Output the [x, y] coordinate of the center of the cell containing the given text.  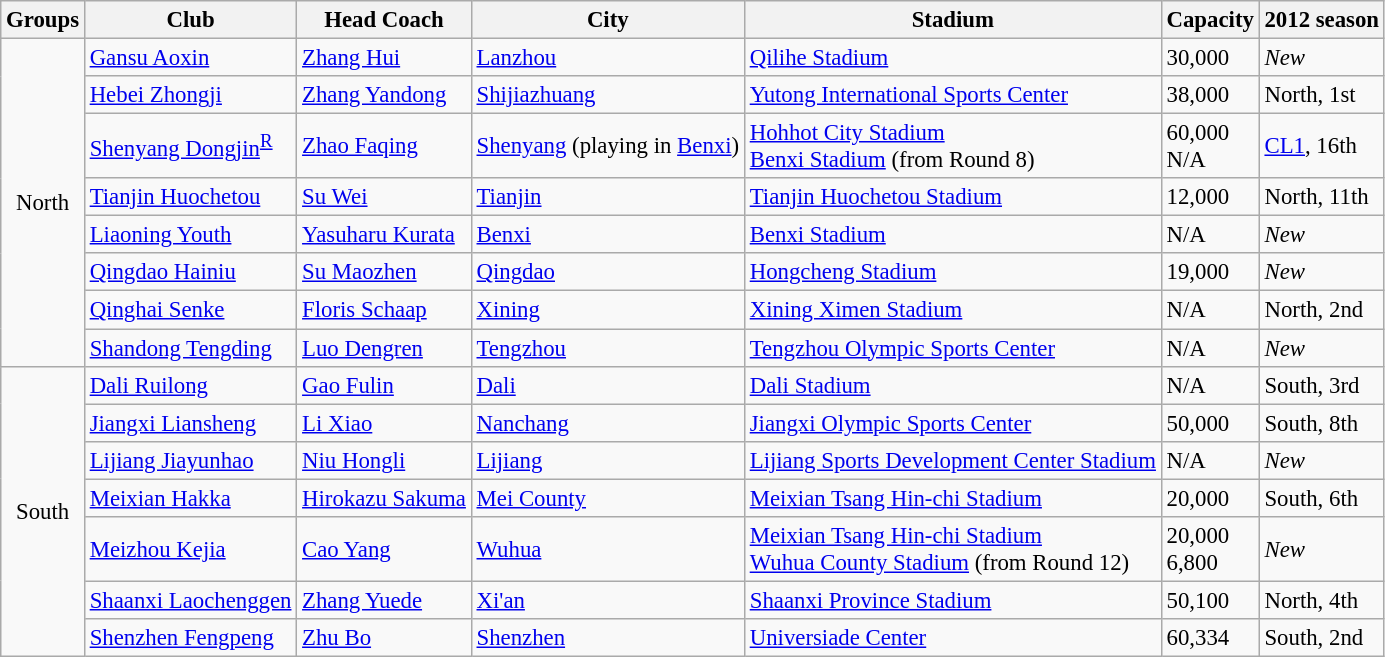
Zhang Yuede [384, 600]
60,000N/A [1210, 146]
Su Maozhen [384, 273]
Jiangxi Olympic Sports Center [952, 423]
Tianjin Huochetou [190, 197]
30,000 [1210, 58]
Lijiang Sports Development Center Stadium [952, 460]
North, 2nd [1322, 310]
Tianjin [608, 197]
Benxi Stadium [952, 235]
12,000 [1210, 197]
Yutong International Sports Center [952, 95]
Gansu Aoxin [190, 58]
Zhao Faqing [384, 146]
Cao Yang [384, 550]
Floris Schaap [384, 310]
Dali Ruilong [190, 385]
Dali [608, 385]
Zhu Bo [384, 638]
Qingdao Hainiu [190, 273]
North, 11th [1322, 197]
Qinghai Senke [190, 310]
Shenzhen [608, 638]
Groups [43, 20]
Shenyang DongjinR [190, 146]
Meizhou Kejia [190, 550]
South, 3rd [1322, 385]
Mei County [608, 498]
38,000 [1210, 95]
50,100 [1210, 600]
North, 4th [1322, 600]
19,000 [1210, 273]
Zhang Hui [384, 58]
Li Xiao [384, 423]
Zhang Yandong [384, 95]
Gao Fulin [384, 385]
Xining [608, 310]
Tianjin Huochetou Stadium [952, 197]
Hongcheng Stadium [952, 273]
Shenyang (playing in Benxi) [608, 146]
Lijiang [608, 460]
South, 6th [1322, 498]
South, 8th [1322, 423]
Meixian Hakka [190, 498]
Qilihe Stadium [952, 58]
Hirokazu Sakuma [384, 498]
Wuhua [608, 550]
50,000 [1210, 423]
Xi'an [608, 600]
Liaoning Youth [190, 235]
2012 season [1322, 20]
Head Coach [384, 20]
Lanzhou [608, 58]
20,0006,800 [1210, 550]
Qingdao [608, 273]
South [43, 511]
Capacity [1210, 20]
Universiade Center [952, 638]
Meixian Tsang Hin-chi Stadium [952, 498]
Club [190, 20]
Shandong Tengding [190, 348]
20,000 [1210, 498]
Dali Stadium [952, 385]
Luo Dengren [384, 348]
Nanchang [608, 423]
North, 1st [1322, 95]
Tengzhou [608, 348]
Hebei Zhongji [190, 95]
Su Wei [384, 197]
Niu Hongli [384, 460]
CL1, 16th [1322, 146]
Shenzhen Fengpeng [190, 638]
Hohhot City StadiumBenxi Stadium (from Round 8) [952, 146]
Lijiang Jiayunhao [190, 460]
Shijiazhuang [608, 95]
Xining Ximen Stadium [952, 310]
Jiangxi Liansheng [190, 423]
Stadium [952, 20]
South, 2nd [1322, 638]
60,334 [1210, 638]
Meixian Tsang Hin-chi StadiumWuhua County Stadium (from Round 12) [952, 550]
Yasuharu Kurata [384, 235]
Tengzhou Olympic Sports Center [952, 348]
Shaanxi Province Stadium [952, 600]
Shaanxi Laochenggen [190, 600]
North [43, 203]
City [608, 20]
Benxi [608, 235]
